Search for the cell housing the specified text and yield its (x, y) center coordinate. 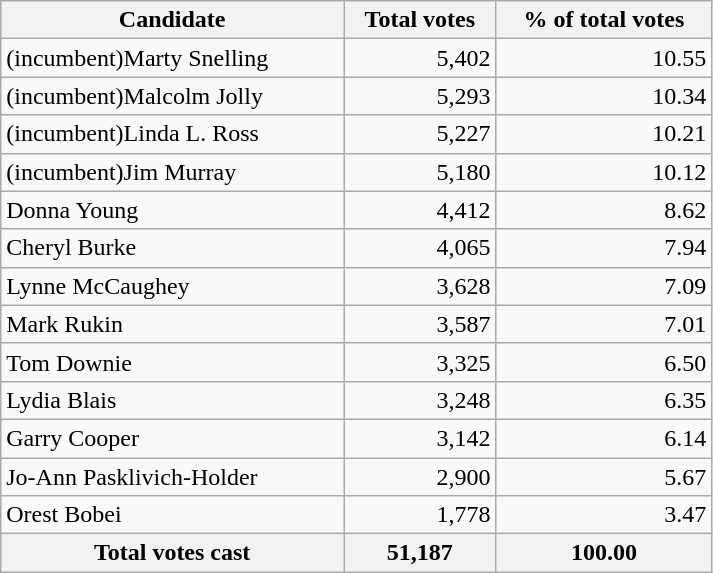
7.94 (604, 248)
Tom Downie (172, 362)
Cheryl Burke (172, 248)
3,142 (420, 438)
10.55 (604, 58)
2,900 (420, 477)
5.67 (604, 477)
Lynne McCaughey (172, 286)
4,065 (420, 248)
6.50 (604, 362)
1,778 (420, 515)
10.12 (604, 172)
Total votes (420, 20)
Garry Cooper (172, 438)
100.00 (604, 553)
51,187 (420, 553)
(incumbent)Marty Snelling (172, 58)
% of total votes (604, 20)
10.21 (604, 134)
3.47 (604, 515)
3,325 (420, 362)
10.34 (604, 96)
Lydia Blais (172, 400)
3,628 (420, 286)
3,248 (420, 400)
(incumbent)Jim Murray (172, 172)
7.09 (604, 286)
6.35 (604, 400)
5,293 (420, 96)
5,402 (420, 58)
Total votes cast (172, 553)
Jo-Ann Pasklivich-Holder (172, 477)
5,180 (420, 172)
8.62 (604, 210)
3,587 (420, 324)
6.14 (604, 438)
4,412 (420, 210)
7.01 (604, 324)
Candidate (172, 20)
Orest Bobei (172, 515)
Donna Young (172, 210)
Mark Rukin (172, 324)
(incumbent)Linda L. Ross (172, 134)
(incumbent)Malcolm Jolly (172, 96)
5,227 (420, 134)
